Search for the cell housing the specified text and yield its (X, Y) center coordinate. 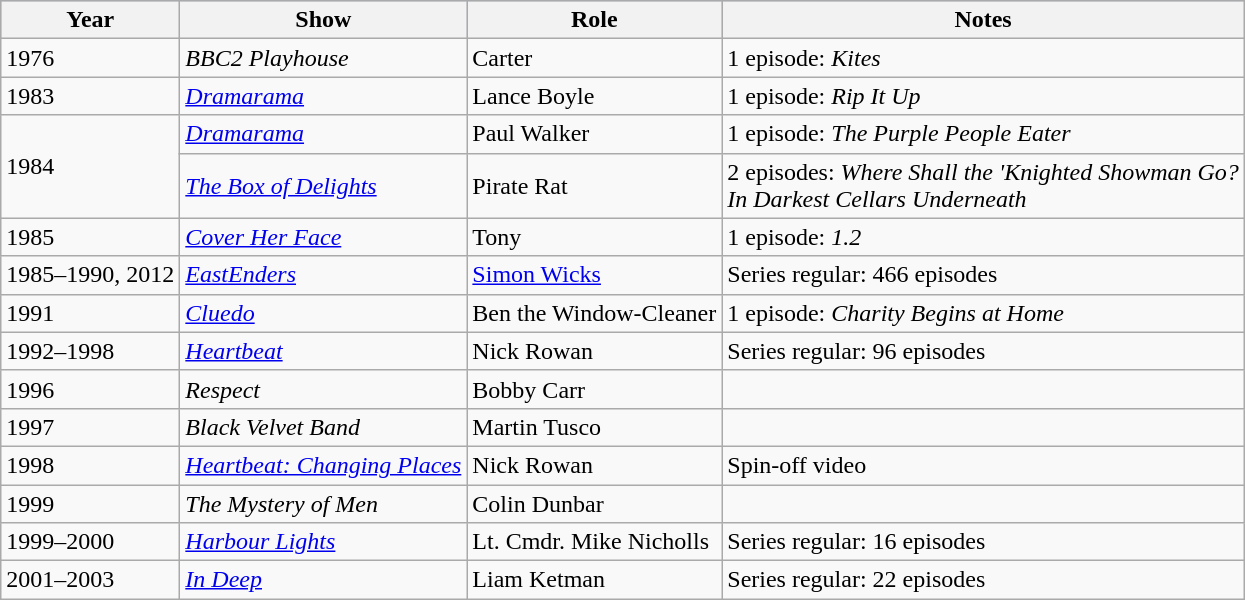
Tony (594, 237)
In Deep (324, 580)
1 episode: Charity Begins at Home (984, 313)
Series regular: 96 episodes (984, 351)
Series regular: 16 episodes (984, 542)
Liam Ketman (594, 580)
1997 (90, 427)
Pirate Rat (594, 186)
1985 (90, 237)
1998 (90, 465)
Year (90, 20)
1992–1998 (90, 351)
Martin Tusco (594, 427)
1 episode: Rip It Up (984, 96)
1999 (90, 503)
Black Velvet Band (324, 427)
1 episode: 1.2 (984, 237)
Harbour Lights (324, 542)
Respect (324, 389)
Show (324, 20)
Carter (594, 58)
Notes (984, 20)
Simon Wicks (594, 275)
Lt. Cmdr. Mike Nicholls (594, 542)
1984 (90, 166)
1983 (90, 96)
2001–2003 (90, 580)
Bobby Carr (594, 389)
Role (594, 20)
The Box of Delights (324, 186)
BBC2 Playhouse (324, 58)
Lance Boyle (594, 96)
Series regular: 22 episodes (984, 580)
1999–2000 (90, 542)
1976 (90, 58)
2 episodes: Where Shall the 'Knighted Showman Go?In Darkest Cellars Underneath (984, 186)
1996 (90, 389)
1 episode: The Purple People Eater (984, 134)
EastEnders (324, 275)
1 episode: Kites (984, 58)
1985–1990, 2012 (90, 275)
The Mystery of Men (324, 503)
Heartbeat: Changing Places (324, 465)
1991 (90, 313)
Ben the Window-Cleaner (594, 313)
Spin-off video (984, 465)
Heartbeat (324, 351)
Paul Walker (594, 134)
Cover Her Face (324, 237)
Colin Dunbar (594, 503)
Series regular: 466 episodes (984, 275)
Cluedo (324, 313)
